Scan for the cell matching the given text and deliver its [x, y] coordinate at center. 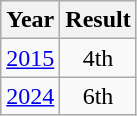
Result [98, 20]
2015 [30, 58]
4th [98, 58]
2024 [30, 96]
Year [30, 20]
6th [98, 96]
